Capture the cell that displays the provided text and extract its (X, Y) central coordinate. 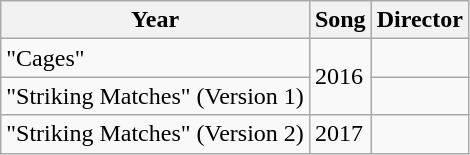
"Striking Matches" (Version 1) (156, 96)
"Cages" (156, 58)
Song (340, 20)
2016 (340, 77)
2017 (340, 134)
"Striking Matches" (Version 2) (156, 134)
Director (420, 20)
Year (156, 20)
